Extract the (x, y) coordinate from the center of the cell holding the provided text.  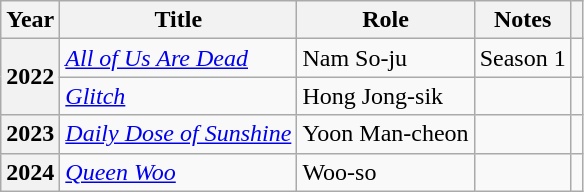
2024 (30, 172)
Role (386, 20)
Queen Woo (178, 172)
Daily Dose of Sunshine (178, 134)
Yoon Man-cheon (386, 134)
Nam So-ju (386, 58)
Hong Jong-sik (386, 96)
Year (30, 20)
2023 (30, 134)
Notes (522, 20)
Glitch (178, 96)
Woo-so (386, 172)
All of Us Are Dead (178, 58)
Title (178, 20)
Season 1 (522, 58)
2022 (30, 77)
